Provide the (x, y) coordinate of the cell's center where the given text is located.  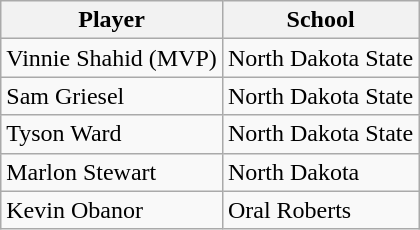
Vinnie Shahid (MVP) (112, 58)
Oral Roberts (320, 210)
North Dakota (320, 172)
Tyson Ward (112, 134)
Marlon Stewart (112, 172)
School (320, 20)
Sam Griesel (112, 96)
Player (112, 20)
Kevin Obanor (112, 210)
